Output the (x, y) coordinate of the center of the cell containing the given text.  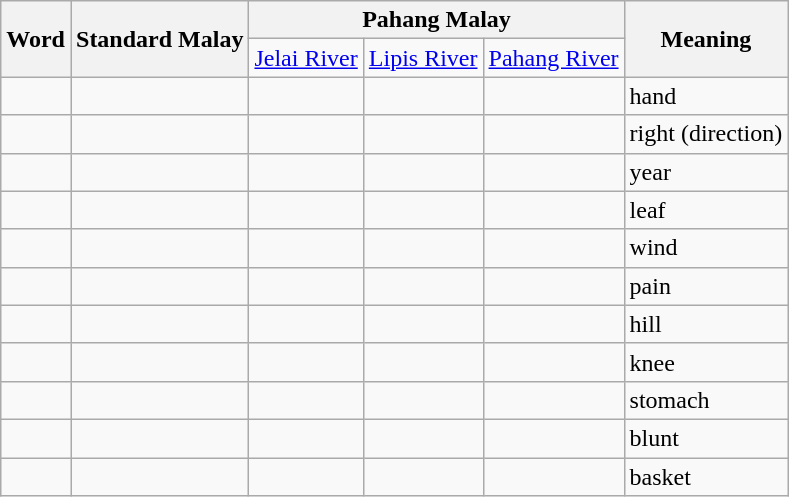
year (706, 172)
Word (36, 39)
leaf (706, 210)
Jelai River (306, 58)
Lipis River (423, 58)
Pahang Malay (436, 20)
hand (706, 96)
hill (706, 324)
blunt (706, 438)
right (direction) (706, 134)
basket (706, 477)
Meaning (706, 39)
Pahang River (554, 58)
stomach (706, 400)
wind (706, 248)
pain (706, 286)
knee (706, 362)
Standard Malay (159, 39)
